Identify which cell holds the provided text, then report its [x, y] central coordinate. 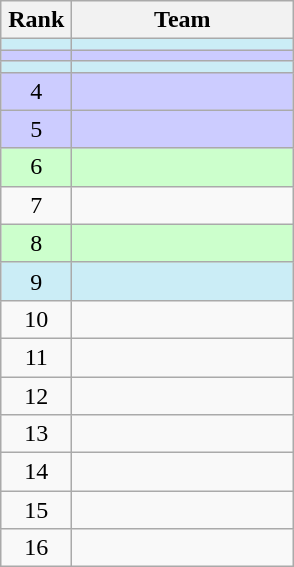
10 [36, 319]
11 [36, 357]
16 [36, 548]
4 [36, 91]
6 [36, 167]
Rank [36, 20]
7 [36, 205]
5 [36, 129]
12 [36, 395]
15 [36, 510]
14 [36, 472]
13 [36, 434]
8 [36, 243]
Team [182, 20]
9 [36, 281]
